Find where the given text appears and provide that cell's center as [X, Y] coordinate. 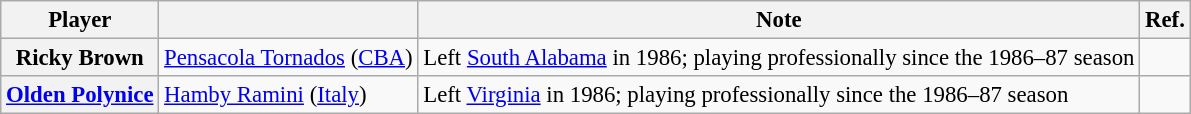
Hamby Ramini (Italy) [288, 95]
Olden Polynice [80, 95]
Note [779, 20]
Ricky Brown [80, 58]
Player [80, 20]
Left South Alabama in 1986; playing professionally since the 1986–87 season [779, 58]
Pensacola Tornados (CBA) [288, 58]
Left Virginia in 1986; playing professionally since the 1986–87 season [779, 95]
Ref. [1165, 20]
